Search for the cell housing the specified text and yield its (X, Y) center coordinate. 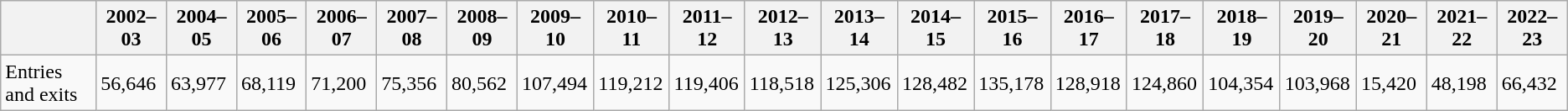
68,119 (271, 82)
125,306 (859, 82)
2012–13 (782, 29)
71,200 (342, 82)
75,356 (412, 82)
2014–15 (935, 29)
2013–14 (859, 29)
2006–07 (342, 29)
Entries and exits (49, 82)
2021–22 (1462, 29)
128,482 (935, 82)
2008–09 (482, 29)
118,518 (782, 82)
135,178 (1012, 82)
15,420 (1391, 82)
63,977 (202, 82)
119,212 (632, 82)
2009–10 (554, 29)
48,198 (1462, 82)
2020–21 (1391, 29)
103,968 (1318, 82)
56,646 (132, 82)
107,494 (554, 82)
66,432 (1532, 82)
2019–20 (1318, 29)
124,860 (1164, 82)
128,918 (1089, 82)
2002–03 (132, 29)
119,406 (707, 82)
2005–06 (271, 29)
2016–17 (1089, 29)
2011–12 (707, 29)
104,354 (1241, 82)
2017–18 (1164, 29)
80,562 (482, 82)
2007–08 (412, 29)
2004–05 (202, 29)
2018–19 (1241, 29)
2022–23 (1532, 29)
2015–16 (1012, 29)
2010–11 (632, 29)
